Provide the (X, Y) coordinate of the cell's center where the given text is located.  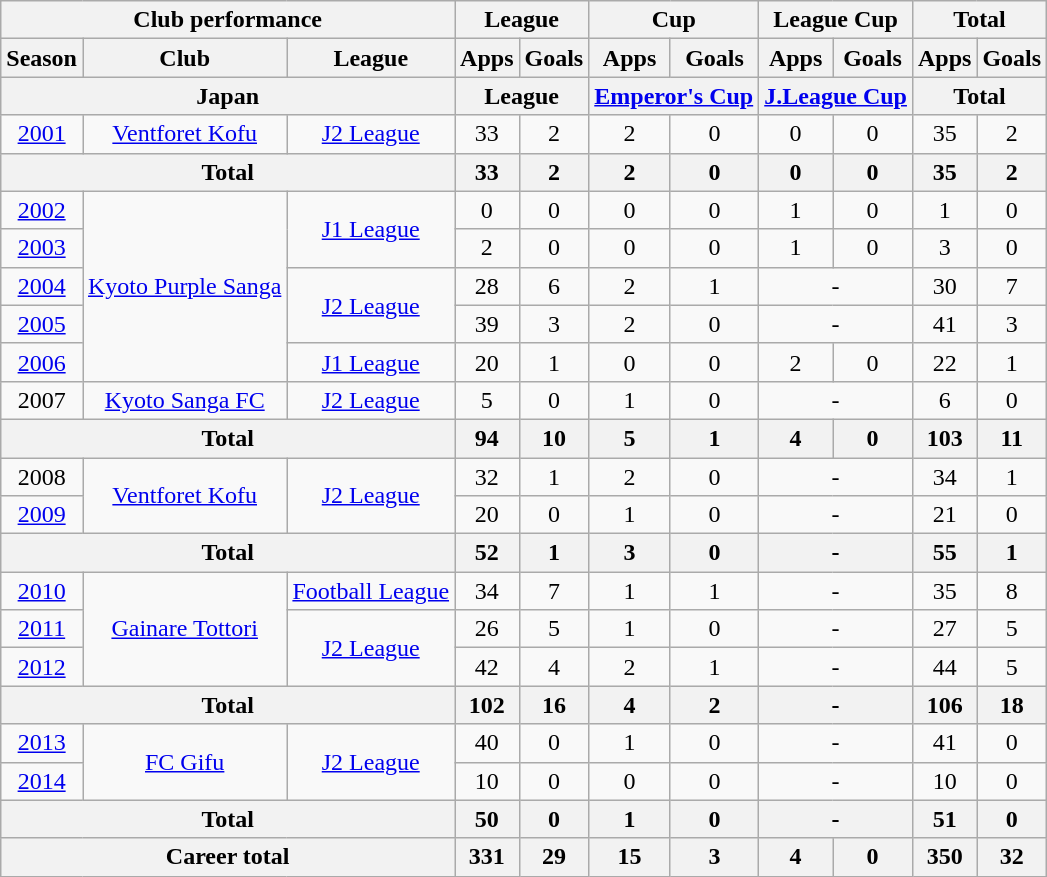
FC Gifu (184, 762)
27 (944, 629)
39 (487, 324)
2005 (42, 324)
2010 (42, 591)
2007 (42, 400)
League Cup (836, 20)
42 (487, 667)
21 (944, 515)
22 (944, 362)
2006 (42, 362)
Emperor's Cup (674, 96)
2001 (42, 134)
16 (554, 705)
30 (944, 286)
2014 (42, 781)
2002 (42, 210)
Cup (674, 20)
106 (944, 705)
2009 (42, 515)
8 (1012, 591)
18 (1012, 705)
51 (944, 819)
29 (554, 857)
2008 (42, 477)
55 (944, 553)
15 (630, 857)
350 (944, 857)
2004 (42, 286)
50 (487, 819)
11 (1012, 438)
28 (487, 286)
102 (487, 705)
2003 (42, 248)
Kyoto Sanga FC (184, 400)
Club performance (228, 20)
2013 (42, 743)
331 (487, 857)
94 (487, 438)
52 (487, 553)
Kyoto Purple Sanga (184, 286)
2011 (42, 629)
Club (184, 58)
Gainare Tottori (184, 629)
Japan (228, 96)
103 (944, 438)
2012 (42, 667)
40 (487, 743)
44 (944, 667)
Football League (371, 591)
J.League Cup (836, 96)
Season (42, 58)
Career total (228, 857)
26 (487, 629)
